Output the [x, y] coordinate of the center of the cell containing the given text.  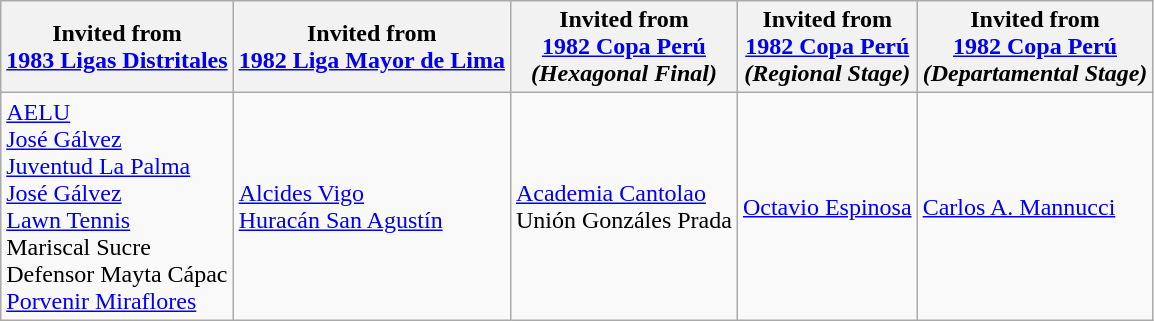
Invited from1982 Copa Perú(Departamental Stage) [1035, 47]
AELU José Gálvez Juventud La Palma José Gálvez Lawn Tennis Mariscal Sucre Defensor Mayta Cápac Porvenir Miraflores [117, 206]
Invited from1982 Copa Perú(Hexagonal Final) [624, 47]
Academia Cantolao Unión Gonzáles Prada [624, 206]
Carlos A. Mannucci [1035, 206]
Alcides Vigo Huracán San Agustín [372, 206]
Invited from1982 Liga Mayor de Lima [372, 47]
Octavio Espinosa [827, 206]
Invited from1982 Copa Perú(Regional Stage) [827, 47]
Invited from1983 Ligas Distritales [117, 47]
